Pinpoint the cell where the given text exists, returning its (X, Y) midpoint coordinate. 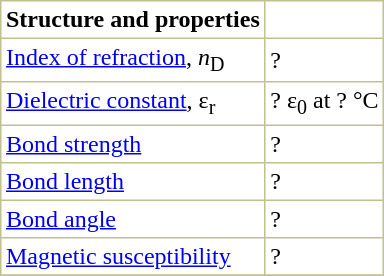
Bond length (133, 182)
Structure and properties (133, 20)
Bond angle (133, 220)
? ε0 at ? °C (324, 104)
Magnetic susceptibility (133, 257)
Index of refraction, nD (133, 60)
Bond strength (133, 145)
Dielectric constant, εr (133, 104)
